Locate the cell with the specified text and output its [X, Y] center coordinate. 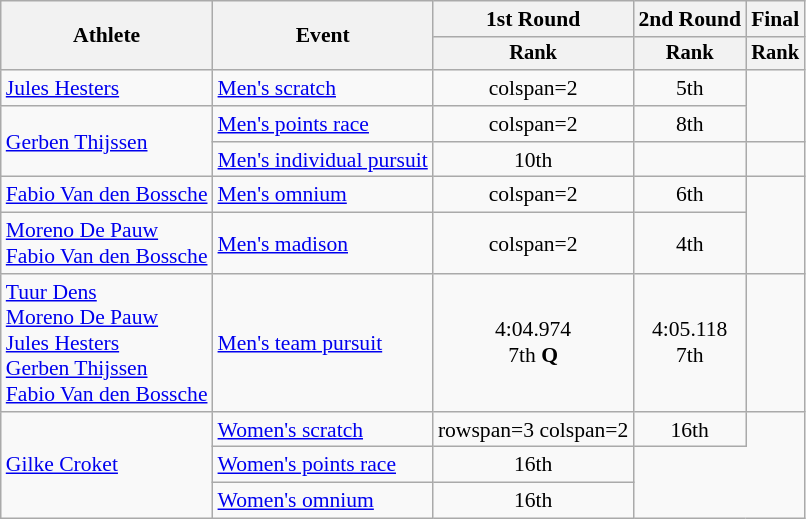
Gerben Thijssen [107, 142]
1st Round [534, 19]
Women's scratch [323, 430]
Men's team pursuit [323, 343]
6th [690, 195]
Women's points race [323, 465]
4th [690, 244]
Event [323, 36]
8th [690, 124]
10th [534, 160]
Gilke Croket [107, 466]
5th [690, 88]
Women's omnium [323, 501]
Fabio Van den Bossche [107, 195]
Moreno De PauwFabio Van den Bossche [107, 244]
Men's points race [323, 124]
Men's omnium [323, 195]
Athlete [107, 36]
4:05.1187th [690, 343]
Jules Hesters [107, 88]
4:04.9747th Q [534, 343]
Men's individual pursuit [323, 160]
Final [775, 19]
Men's madison [323, 244]
Men's scratch [323, 88]
2nd Round [690, 19]
rowspan=3 colspan=2 [534, 430]
Tuur DensMoreno De PauwJules HestersGerben ThijssenFabio Van den Bossche [107, 343]
